Locate the cell with the specified text and output its [X, Y] center coordinate. 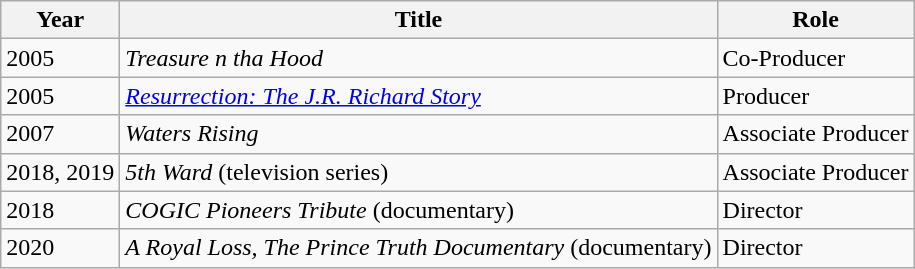
Title [418, 20]
Resurrection: The J.R. Richard Story [418, 96]
2007 [60, 134]
A Royal Loss, The Prince Truth Documentary (documentary) [418, 248]
Treasure n tha Hood [418, 58]
Year [60, 20]
Waters Rising [418, 134]
5th Ward (television series) [418, 172]
Role [816, 20]
2018 [60, 210]
Co-Producer [816, 58]
2020 [60, 248]
Producer [816, 96]
COGIC Pioneers Tribute (documentary) [418, 210]
2018, 2019 [60, 172]
